Extract the [X, Y] coordinate from the center of the cell holding the provided text.  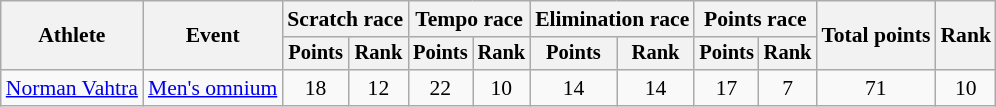
Scratch race [345, 19]
12 [378, 88]
Points race [755, 19]
Athlete [72, 36]
71 [876, 88]
Event [212, 36]
17 [726, 88]
7 [788, 88]
Total points [876, 36]
Norman Vahtra [72, 88]
18 [315, 88]
Men's omnium [212, 88]
Elimination race [612, 19]
22 [440, 88]
Tempo race [469, 19]
